Pinpoint the cell where the given text exists, returning its (X, Y) midpoint coordinate. 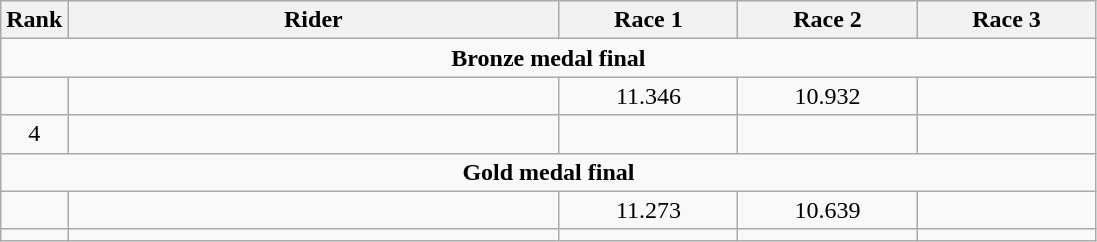
Rider (314, 20)
Race 2 (828, 20)
10.639 (828, 210)
Rank (34, 20)
11.273 (648, 210)
11.346 (648, 96)
Gold medal final (548, 172)
10.932 (828, 96)
Race 3 (1006, 20)
Race 1 (648, 20)
Bronze medal final (548, 58)
4 (34, 134)
